For the text-containing cell, return its midpoint in (x, y) coordinate format. 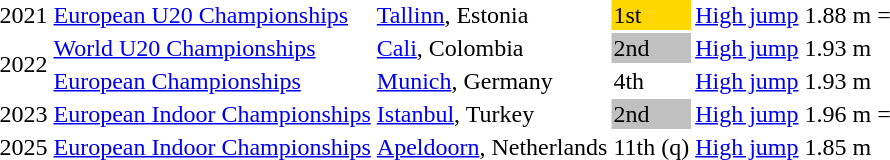
World U20 Championships (212, 48)
European Indoor Championships (212, 114)
1.88 m (838, 15)
European U20 Championships (212, 15)
Cali, Colombia (492, 48)
Tallinn, Estonia (492, 15)
1st (652, 15)
1.96 m (838, 114)
Istanbul, Turkey (492, 114)
European Championships (212, 81)
4th (652, 81)
Munich, Germany (492, 81)
